Extract the (x, y) coordinate from the center of the cell holding the provided text.  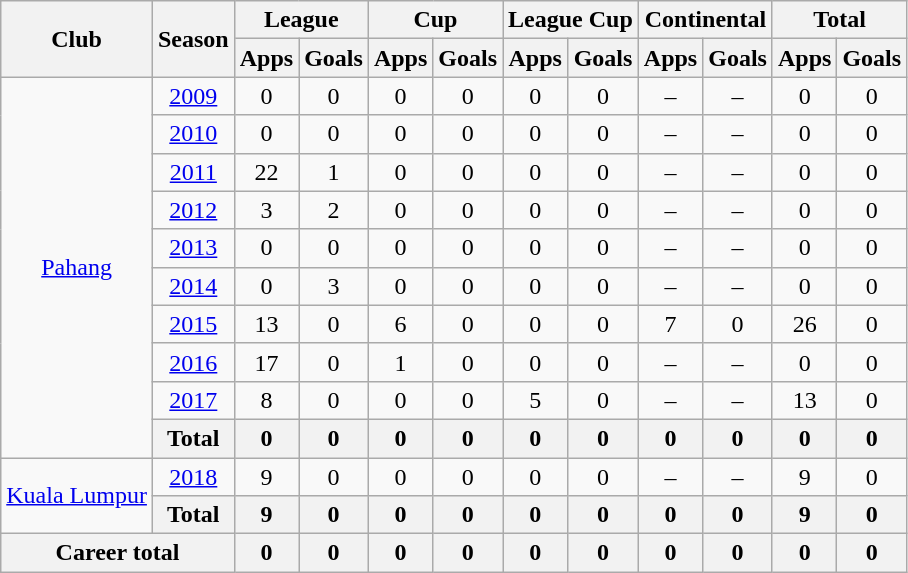
7 (670, 324)
Cup (435, 20)
Season (193, 39)
League (301, 20)
Continental (705, 20)
2016 (193, 362)
17 (266, 362)
Career total (118, 553)
6 (400, 324)
2012 (193, 210)
2013 (193, 248)
8 (266, 400)
2018 (193, 477)
Club (77, 39)
2011 (193, 172)
Kuala Lumpur (77, 496)
2009 (193, 96)
5 (536, 400)
2015 (193, 324)
Pahang (77, 268)
League Cup (571, 20)
2017 (193, 400)
22 (266, 172)
2 (334, 210)
2014 (193, 286)
2010 (193, 134)
26 (804, 324)
